Extract the [X, Y] coordinate from the center of the cell holding the provided text.  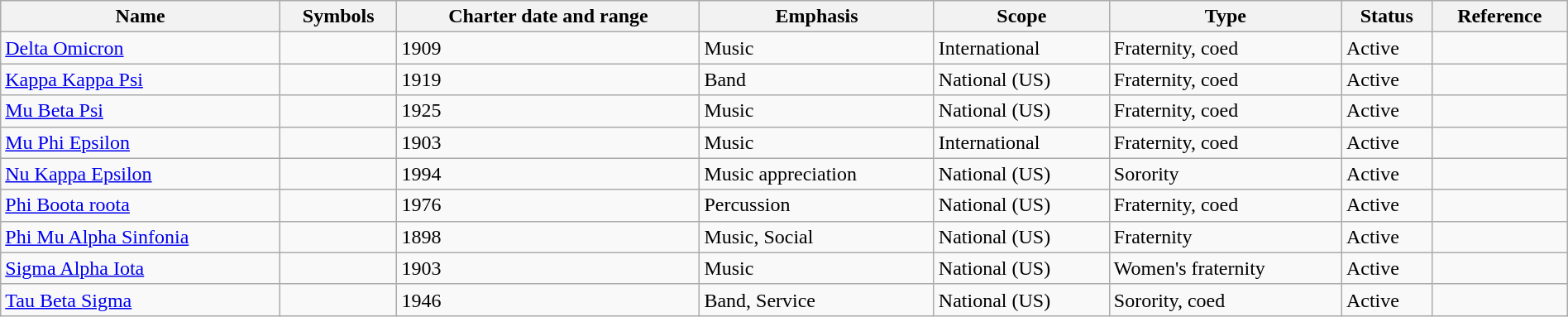
Tau Beta Sigma [141, 300]
Delta Omicron [141, 48]
Mu Beta Psi [141, 111]
Reference [1499, 17]
Phi Mu Alpha Sinfonia [141, 237]
Fraternity [1226, 237]
Status [1386, 17]
1909 [548, 48]
Sorority [1226, 174]
1919 [548, 79]
Kappa Kappa Psi [141, 79]
Band [817, 79]
Charter date and range [548, 17]
1925 [548, 111]
Music, Social [817, 237]
Band, Service [817, 300]
Symbols [338, 17]
Name [141, 17]
Sigma Alpha Iota [141, 268]
1946 [548, 300]
Women's fraternity [1226, 268]
Sorority, coed [1226, 300]
1898 [548, 237]
Nu Kappa Epsilon [141, 174]
Percussion [817, 205]
Type [1226, 17]
Scope [1021, 17]
Phi Boota roota [141, 205]
1994 [548, 174]
Emphasis [817, 17]
Music appreciation [817, 174]
Mu Phi Epsilon [141, 142]
1976 [548, 205]
